Locate the cell with the specified text and output its [X, Y] center coordinate. 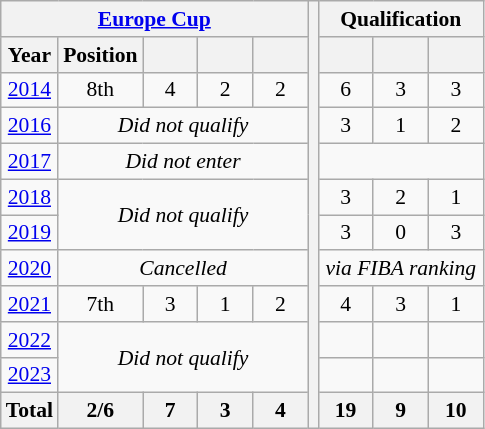
19 [346, 411]
Qualification [400, 19]
2016 [30, 126]
Europe Cup [154, 19]
Total [30, 411]
7th [100, 304]
2/6 [100, 411]
6 [346, 90]
Year [30, 55]
10 [456, 411]
Did not enter [183, 162]
8th [100, 90]
0 [400, 233]
7 [170, 411]
2019 [30, 233]
9 [400, 411]
via FIBA ranking [400, 269]
2022 [30, 340]
2018 [30, 197]
2017 [30, 162]
Position [100, 55]
2014 [30, 90]
2020 [30, 269]
2021 [30, 304]
Cancelled [183, 269]
2023 [30, 375]
